From the cell containing the given text, extract its center point as [X, Y] coordinate. 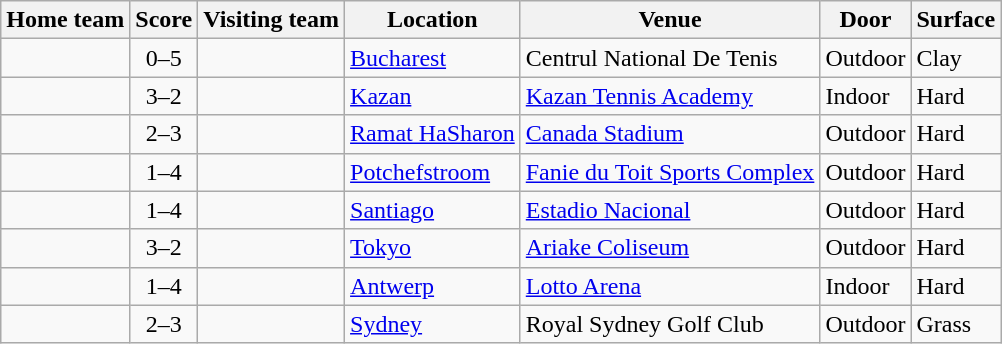
Ramat HaSharon [433, 134]
Estadio Nacional [670, 210]
Centrul National De Tenis [670, 58]
Sydney [433, 324]
0–5 [164, 58]
Grass [956, 324]
Kazan [433, 96]
Location [433, 20]
Tokyo [433, 248]
Score [164, 20]
Door [866, 20]
Surface [956, 20]
Venue [670, 20]
Bucharest [433, 58]
Ariake Coliseum [670, 248]
Lotto Arena [670, 286]
Visiting team [272, 20]
Fanie du Toit Sports Complex [670, 172]
Royal Sydney Golf Club [670, 324]
Clay [956, 58]
Kazan Tennis Academy [670, 96]
Home team [66, 20]
Canada Stadium [670, 134]
Antwerp [433, 286]
Potchefstroom [433, 172]
Santiago [433, 210]
